From the cell containing the given text, extract its center point as [X, Y] coordinate. 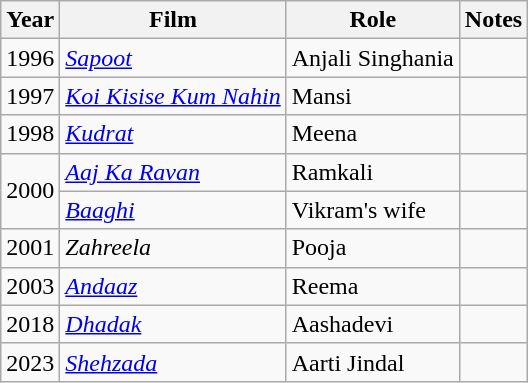
Sapoot [173, 58]
Ramkali [372, 172]
Baaghi [173, 210]
2018 [30, 324]
Dhadak [173, 324]
Kudrat [173, 134]
Reema [372, 286]
Vikram's wife [372, 210]
Year [30, 20]
Shehzada [173, 362]
2000 [30, 191]
Aarti Jindal [372, 362]
Zahreela [173, 248]
Anjali Singhania [372, 58]
2003 [30, 286]
Role [372, 20]
Aashadevi [372, 324]
2001 [30, 248]
2023 [30, 362]
Meena [372, 134]
1998 [30, 134]
Mansi [372, 96]
Koi Kisise Kum Nahin [173, 96]
Notes [493, 20]
Andaaz [173, 286]
1996 [30, 58]
Aaj Ka Ravan [173, 172]
Film [173, 20]
Pooja [372, 248]
1997 [30, 96]
